Find where the given text appears and provide that cell's center as (X, Y) coordinate. 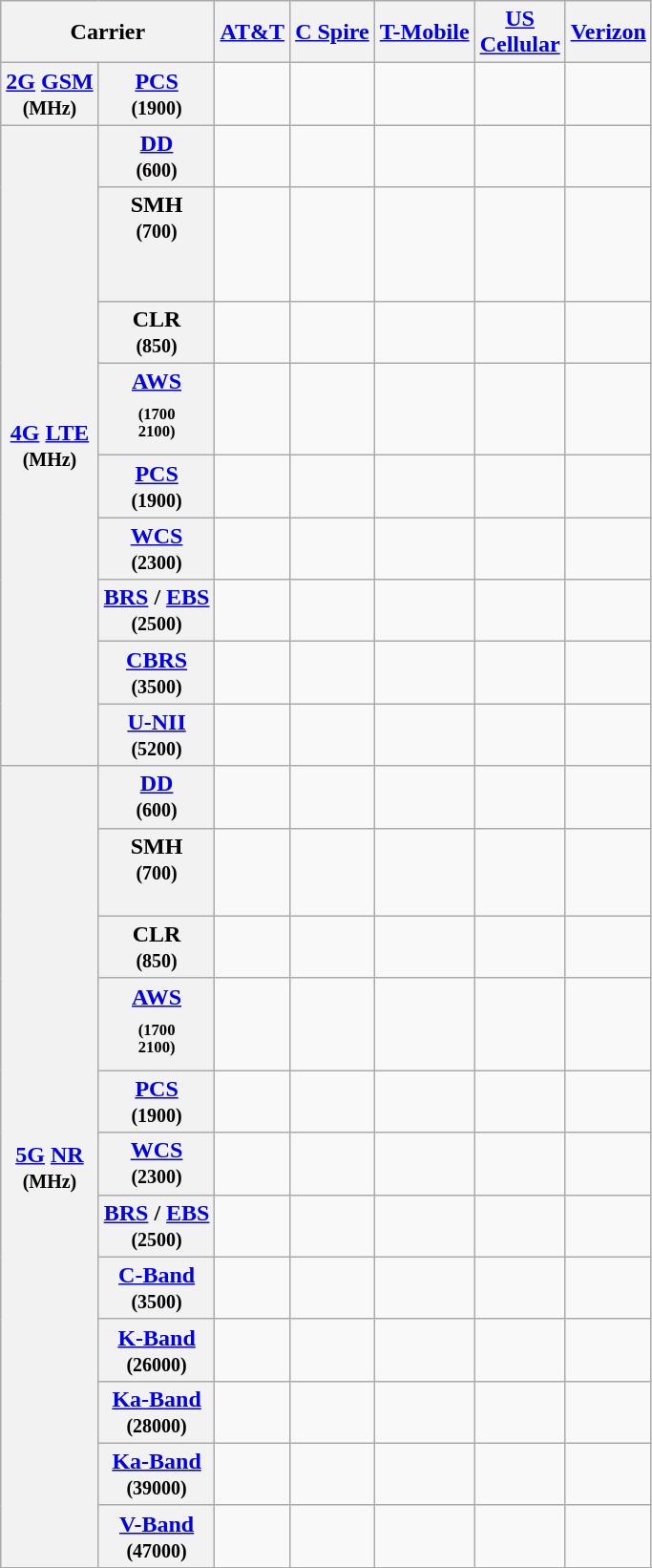
C-Band(3500) (157, 1287)
Ka-Band(28000) (157, 1411)
T-Mobile (424, 32)
2G GSM(MHz) (50, 94)
V-Band(47000) (157, 1536)
USCellular (519, 32)
K-Band(26000) (157, 1350)
CBRS(3500) (157, 672)
Ka-Band(39000) (157, 1474)
Verizon (608, 32)
4G LTE(MHz) (50, 445)
U-NII(5200) (157, 735)
AT&T (252, 32)
Carrier (108, 32)
C Spire (332, 32)
5G NR(MHz) (50, 1167)
